Provide the (X, Y) coordinate of the cell's center where the given text is located.  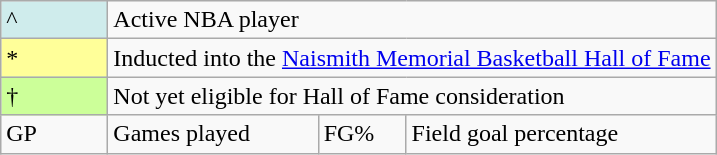
GP (54, 134)
FG% (362, 134)
Active NBA player (412, 20)
^ (54, 20)
Games played (213, 134)
* (54, 58)
Not yet eligible for Hall of Fame consideration (412, 96)
Field goal percentage (561, 134)
Inducted into the Naismith Memorial Basketball Hall of Fame (412, 58)
† (54, 96)
